Capture the cell that displays the provided text and extract its (x, y) central coordinate. 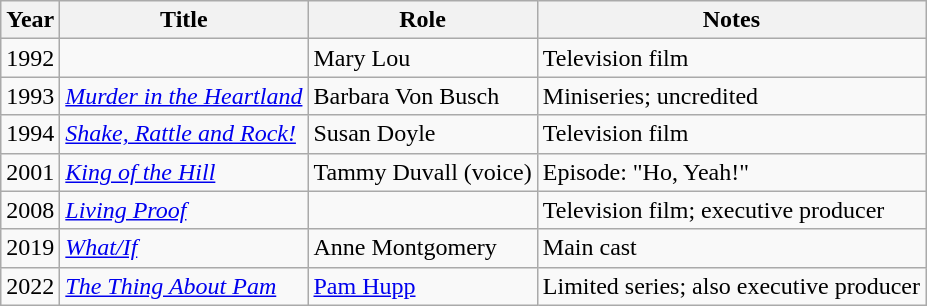
Anne Montgomery (422, 248)
The Thing About Pam (184, 286)
Notes (731, 20)
Miniseries; uncredited (731, 96)
2001 (30, 172)
King of the Hill (184, 172)
Shake, Rattle and Rock! (184, 134)
Living Proof (184, 210)
Year (30, 20)
What/If (184, 248)
Murder in the Heartland (184, 96)
Television film; executive producer (731, 210)
1994 (30, 134)
2008 (30, 210)
Barbara Von Busch (422, 96)
2019 (30, 248)
1992 (30, 58)
1993 (30, 96)
Mary Lou (422, 58)
2022 (30, 286)
Main cast (731, 248)
Role (422, 20)
Tammy Duvall (voice) (422, 172)
Episode: "Ho, Yeah!" (731, 172)
Limited series; also executive producer (731, 286)
Title (184, 20)
Pam Hupp (422, 286)
Susan Doyle (422, 134)
